Extract the [x, y] coordinate from the center of the cell holding the provided text.  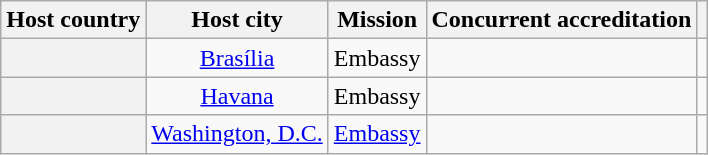
Host country [74, 20]
Washington, D.C. [237, 134]
Concurrent accreditation [562, 20]
Mission [377, 20]
Havana [237, 96]
Host city [237, 20]
Brasília [237, 58]
